Output the (X, Y) coordinate of the center of the cell containing the given text.  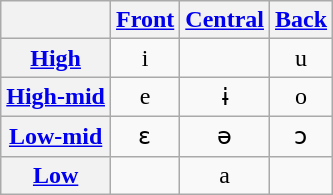
i (146, 58)
Low-mid (56, 136)
a (225, 175)
o (302, 97)
High (56, 58)
u (302, 58)
Central (225, 20)
ɔ (302, 136)
Back (302, 20)
ɨ (225, 97)
Low (56, 175)
ə (225, 136)
e (146, 97)
Front (146, 20)
High-mid (56, 97)
ɛ (146, 136)
